For the text-containing cell, return its midpoint in (x, y) coordinate format. 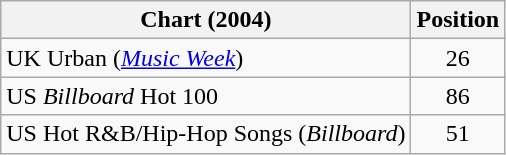
26 (458, 58)
Chart (2004) (206, 20)
51 (458, 134)
UK Urban (Music Week) (206, 58)
US Hot R&B/Hip-Hop Songs (Billboard) (206, 134)
Position (458, 20)
US Billboard Hot 100 (206, 96)
86 (458, 96)
